Pinpoint the cell where the given text exists, returning its (X, Y) midpoint coordinate. 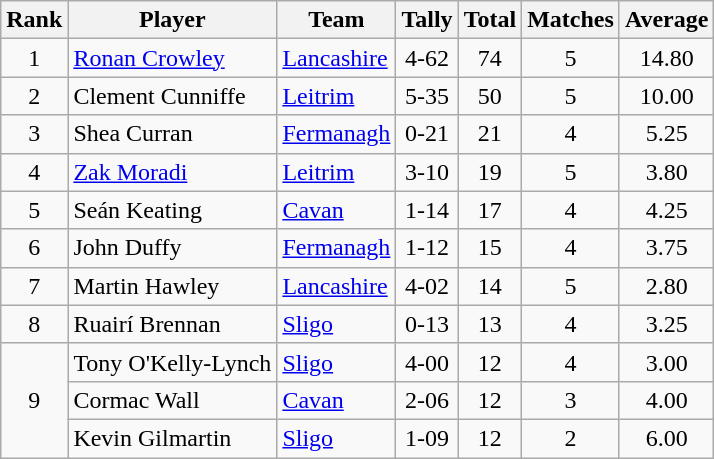
Matches (571, 20)
14.80 (666, 58)
4.25 (666, 210)
2-06 (427, 400)
4-00 (427, 362)
9 (34, 400)
3-10 (427, 172)
Clement Cunniffe (172, 96)
Player (172, 20)
3.80 (666, 172)
Team (336, 20)
Tally (427, 20)
17 (490, 210)
6.00 (666, 438)
5.25 (666, 134)
21 (490, 134)
6 (34, 248)
74 (490, 58)
8 (34, 324)
5-35 (427, 96)
1-09 (427, 438)
Martin Hawley (172, 286)
Total (490, 20)
Cormac Wall (172, 400)
0-13 (427, 324)
14 (490, 286)
1-14 (427, 210)
John Duffy (172, 248)
7 (34, 286)
Average (666, 20)
Kevin Gilmartin (172, 438)
Seán Keating (172, 210)
Zak Moradi (172, 172)
3.75 (666, 248)
Ronan Crowley (172, 58)
Rank (34, 20)
19 (490, 172)
3.25 (666, 324)
Tony O'Kelly-Lynch (172, 362)
3.00 (666, 362)
15 (490, 248)
1-12 (427, 248)
2.80 (666, 286)
Ruairí Brennan (172, 324)
50 (490, 96)
1 (34, 58)
4.00 (666, 400)
Shea Curran (172, 134)
10.00 (666, 96)
13 (490, 324)
4-02 (427, 286)
4-62 (427, 58)
0-21 (427, 134)
